Identify which cell holds the provided text, then report its [X, Y] central coordinate. 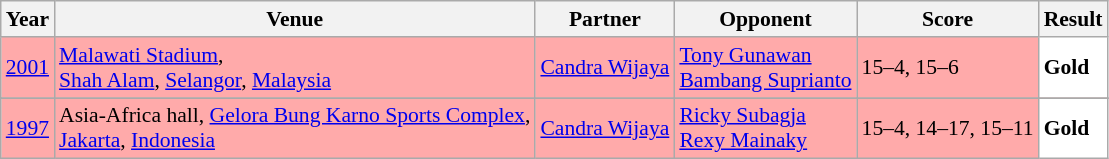
Opponent [765, 19]
Asia-Africa hall, Gelora Bung Karno Sports Complex,Jakarta, Indonesia [294, 128]
15–4, 14–17, 15–11 [948, 128]
1997 [28, 128]
Ricky Subagja Rexy Mainaky [765, 128]
15–4, 15–6 [948, 68]
2001 [28, 68]
Tony Gunawan Bambang Suprianto [765, 68]
Result [1074, 19]
Year [28, 19]
Malawati Stadium,Shah Alam, Selangor, Malaysia [294, 68]
Venue [294, 19]
Score [948, 19]
Partner [604, 19]
